Capture the cell that displays the provided text and extract its [x, y] central coordinate. 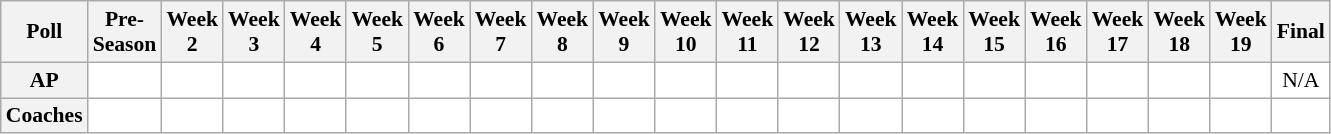
Week10 [686, 32]
Week4 [316, 32]
N/A [1301, 80]
Week13 [871, 32]
Week3 [254, 32]
Week16 [1056, 32]
Week15 [994, 32]
Week19 [1241, 32]
Week9 [624, 32]
Week5 [377, 32]
Week7 [501, 32]
Poll [44, 32]
Week12 [809, 32]
Week2 [192, 32]
Week17 [1118, 32]
Week8 [562, 32]
Coaches [44, 116]
Pre-Season [125, 32]
Final [1301, 32]
Week14 [933, 32]
Week18 [1179, 32]
AP [44, 80]
Week6 [439, 32]
Week11 [748, 32]
